Extract the [x, y] coordinate from the center of the cell holding the provided text.  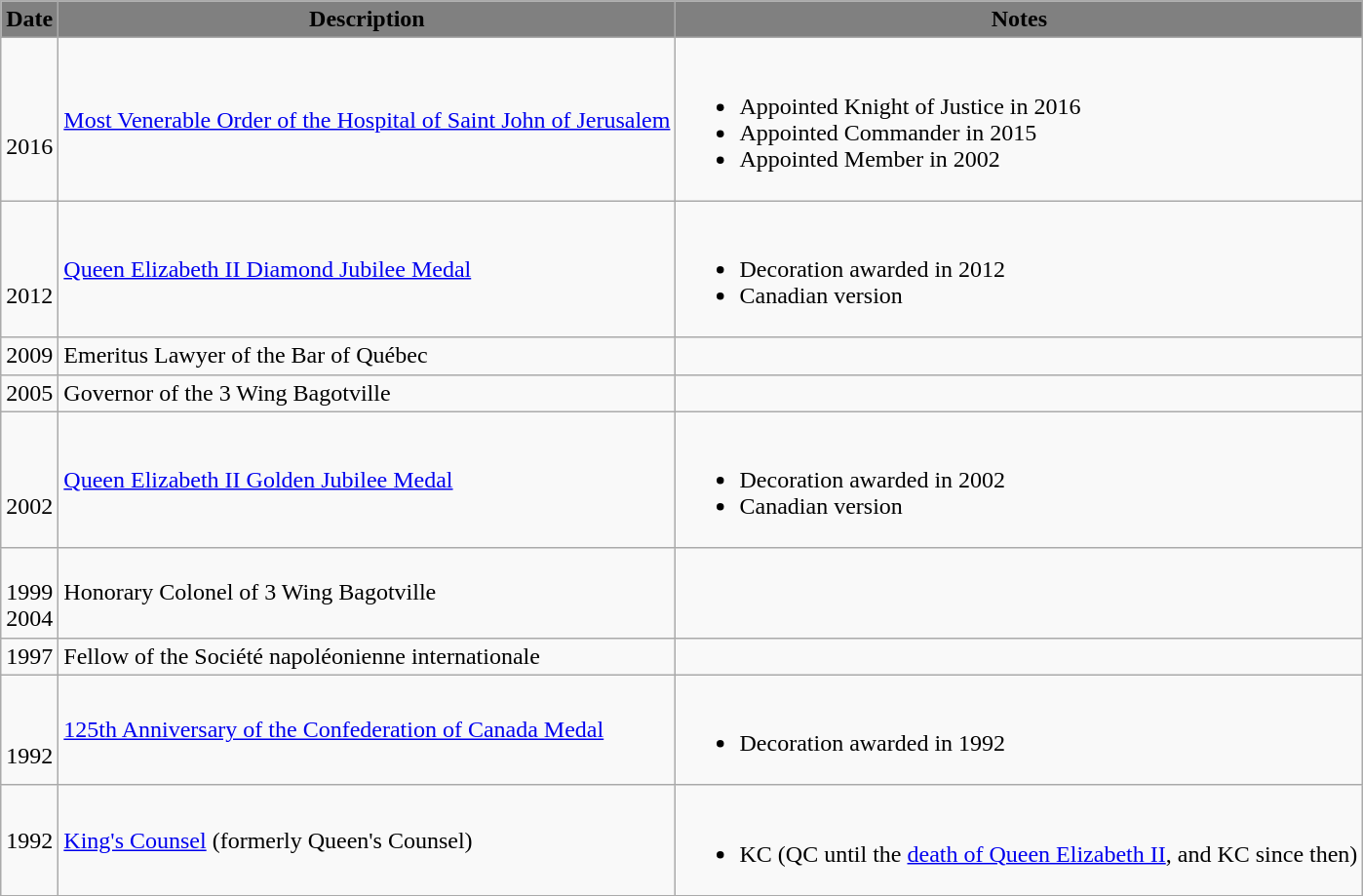
Emeritus Lawyer of the Bar of Québec [367, 356]
2009 [29, 356]
Queen Elizabeth II Diamond Jubilee Medal [367, 269]
Most Venerable Order of the Hospital of Saint John of Jerusalem [367, 119]
2012 [29, 269]
Fellow of the Société napoléonienne internationale [367, 656]
2005 [29, 393]
Honorary Colonel of 3 Wing Bagotville [367, 593]
Appointed Knight of Justice in 2016Appointed Commander in 2015Appointed Member in 2002 [1020, 119]
Decoration awarded in 2012Canadian version [1020, 269]
2016 [29, 119]
Queen Elizabeth II Golden Jubilee Medal [367, 480]
1997 [29, 656]
Governor of the 3 Wing Bagotville [367, 393]
KC (QC until the death of Queen Elizabeth II, and KC since then) [1020, 840]
Description [367, 19]
Notes [1020, 19]
Date [29, 19]
Decoration awarded in 1992 [1020, 729]
125th Anniversary of the Confederation of Canada Medal [367, 729]
King's Counsel (formerly Queen's Counsel) [367, 840]
19992004 [29, 593]
2002 [29, 480]
Decoration awarded in 2002Canadian version [1020, 480]
